Return [X, Y] of the center of cell containing provided text 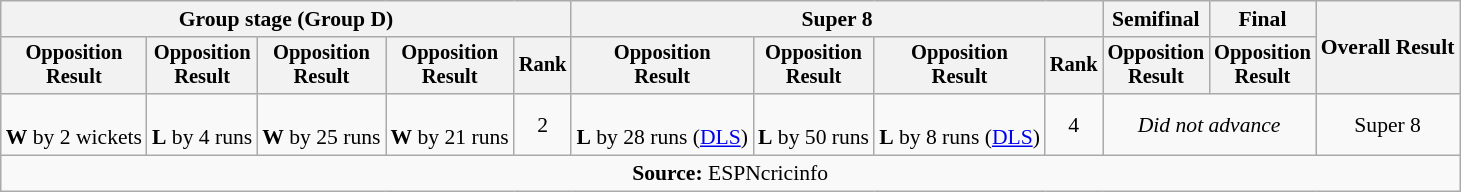
L by 28 runs (DLS) [662, 124]
L by 8 runs (DLS) [960, 124]
Did not advance [1210, 124]
L by 4 runs [202, 124]
Final [1262, 19]
4 [1074, 124]
Group stage (Group D) [286, 19]
2 [543, 124]
Semifinal [1156, 19]
W by 2 wickets [74, 124]
W by 21 runs [450, 124]
L by 50 runs [814, 124]
Overall Result [1388, 48]
Source: ESPNcricinfo [730, 174]
W by 25 runs [321, 124]
